Extract the [x, y] coordinate from the center of the cell holding the provided text.  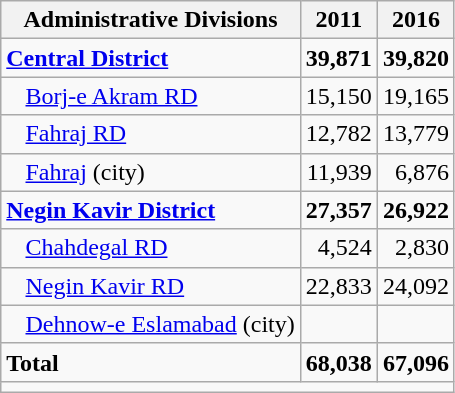
2016 [416, 20]
6,876 [416, 172]
Borj-e Akram RD [151, 96]
12,782 [338, 134]
Negin Kavir RD [151, 286]
Administrative Divisions [151, 20]
22,833 [338, 286]
67,096 [416, 362]
39,871 [338, 58]
68,038 [338, 362]
15,150 [338, 96]
13,779 [416, 134]
Chahdegal RD [151, 248]
Fahraj (city) [151, 172]
26,922 [416, 210]
Negin Kavir District [151, 210]
Fahraj RD [151, 134]
Central District [151, 58]
2,830 [416, 248]
2011 [338, 20]
24,092 [416, 286]
Dehnow-e Eslamabad (city) [151, 324]
4,524 [338, 248]
19,165 [416, 96]
11,939 [338, 172]
27,357 [338, 210]
Total [151, 362]
39,820 [416, 58]
